Search for the cell housing the specified text and yield its (x, y) center coordinate. 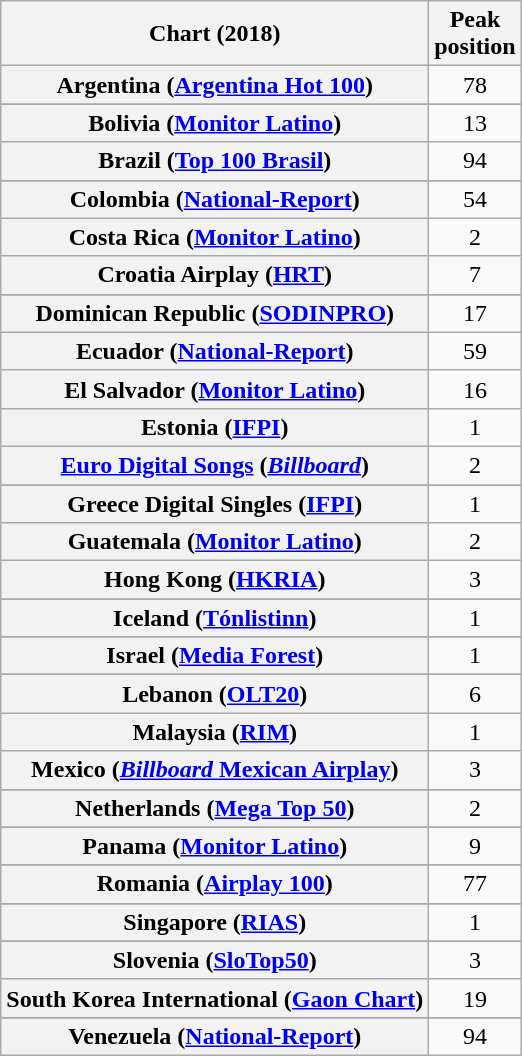
Malaysia (RIM) (215, 732)
Israel (Media Forest) (215, 656)
9 (475, 846)
Argentina (Argentina Hot 100) (215, 85)
Colombia (National-Report) (215, 199)
Estonia (IFPI) (215, 427)
Iceland (Tónlistinn) (215, 618)
Mexico (Billboard Mexican Airplay) (215, 770)
Chart (2018) (215, 34)
Lebanon (OLT20) (215, 694)
Singapore (RIAS) (215, 922)
Greece Digital Singles (IFPI) (215, 503)
Ecuador (National-Report) (215, 351)
Hong Kong (HKRIA) (215, 580)
16 (475, 389)
Slovenia (SloTop50) (215, 960)
7 (475, 275)
54 (475, 199)
Euro Digital Songs (Billboard) (215, 465)
Venezuela (National-Report) (215, 1036)
Romania (Airplay 100) (215, 884)
South Korea International (Gaon Chart) (215, 998)
6 (475, 694)
Netherlands (Mega Top 50) (215, 808)
Brazil (Top 100 Brasil) (215, 161)
Costa Rica (Monitor Latino) (215, 237)
El Salvador (Monitor Latino) (215, 389)
Peak position (475, 34)
Dominican Republic (SODINPRO) (215, 313)
13 (475, 123)
Panama (Monitor Latino) (215, 846)
Bolivia (Monitor Latino) (215, 123)
78 (475, 85)
17 (475, 313)
19 (475, 998)
Croatia Airplay (HRT) (215, 275)
77 (475, 884)
Guatemala (Monitor Latino) (215, 542)
59 (475, 351)
